Identify which cell holds the provided text, then report its (x, y) central coordinate. 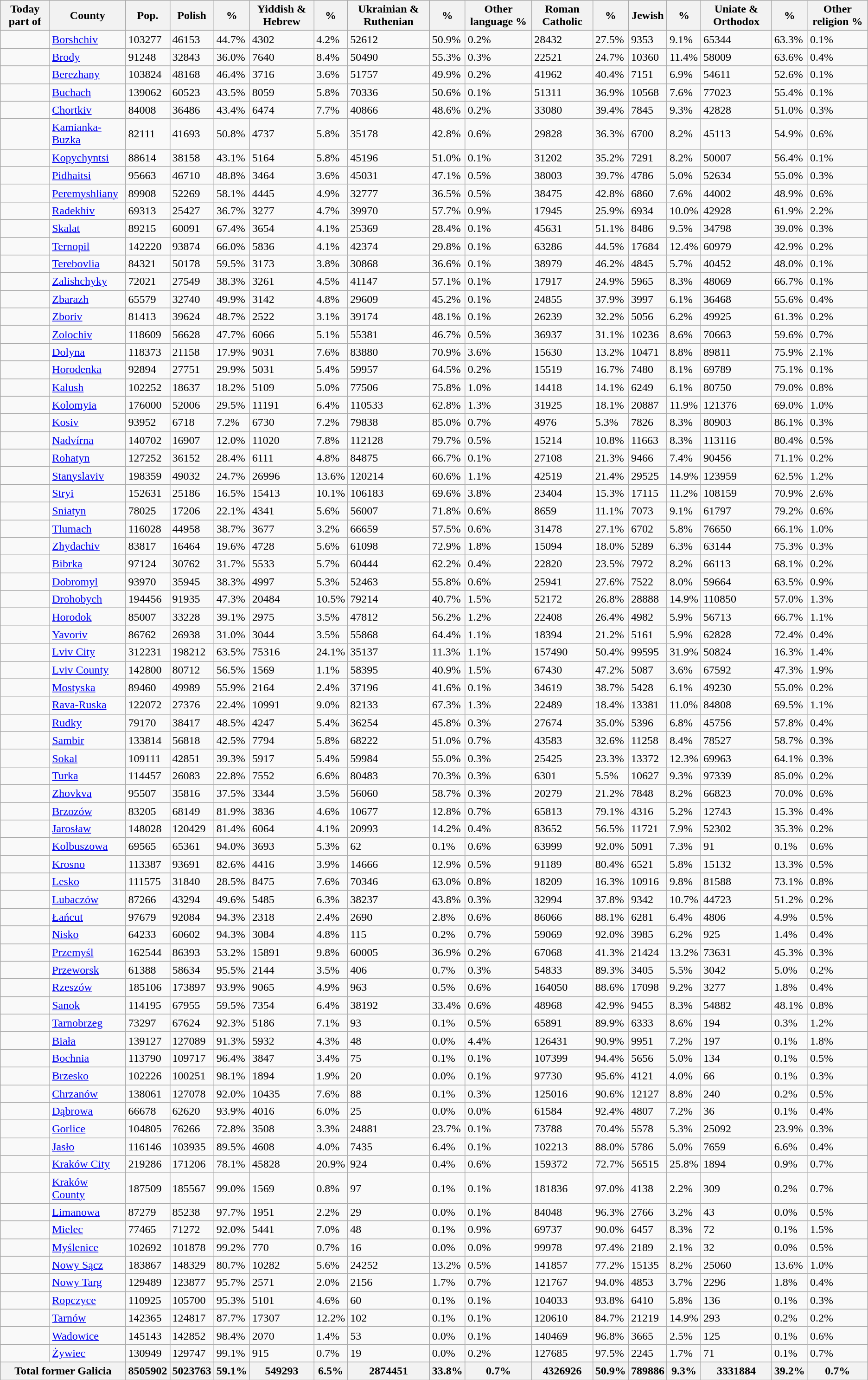
63.0% (447, 882)
113790 (147, 1058)
51.2% (789, 899)
6410 (647, 1300)
104033 (562, 1300)
11.0% (683, 705)
89215 (147, 228)
Stryi (88, 493)
Kraków County (88, 1188)
35945 (192, 582)
22820 (562, 564)
963 (389, 988)
924 (389, 1164)
43.8% (447, 899)
31.0% (232, 635)
64.4% (447, 635)
7354 (281, 1005)
116028 (147, 528)
2144 (281, 970)
4138 (647, 1188)
Ternopil (88, 246)
7.9% (683, 829)
61797 (736, 511)
75.3% (789, 546)
9342 (647, 899)
88.6% (610, 988)
46.7% (447, 334)
Uniate & Orthodox (736, 16)
77465 (147, 1230)
93.8% (610, 1300)
10.5% (331, 599)
29525 (647, 475)
97.7% (232, 1212)
3716 (281, 75)
52302 (736, 829)
Ukrainian & Ruthenian (389, 16)
91248 (147, 57)
57.1% (447, 282)
88.1% (610, 917)
16.5% (232, 493)
11663 (647, 440)
25092 (736, 1129)
66678 (147, 1111)
65813 (562, 811)
65344 (736, 39)
Mielec (88, 1230)
22489 (562, 705)
62828 (736, 635)
75.9% (789, 352)
55.8% (447, 582)
15891 (281, 952)
4121 (647, 1076)
127685 (562, 1353)
10435 (281, 1093)
42851 (192, 758)
6.5% (331, 1371)
140702 (147, 440)
79.7% (447, 440)
Przemyśl (88, 952)
3985 (647, 935)
Horodenka (88, 370)
9031 (281, 352)
4.7% (331, 211)
109111 (147, 758)
5656 (647, 1058)
4016 (281, 1111)
Tarnów (88, 1318)
55381 (389, 334)
43 (736, 1212)
2070 (281, 1335)
Other language % (498, 16)
18.4% (610, 705)
44723 (736, 899)
Lviv County (88, 670)
7794 (281, 740)
Drohobych (88, 599)
2571 (281, 1283)
72.4% (789, 635)
75316 (281, 652)
57.7% (447, 211)
113387 (147, 864)
25941 (562, 582)
48.0% (789, 264)
35816 (192, 793)
46.4% (232, 75)
2156 (389, 1283)
138061 (147, 1093)
142800 (147, 670)
73631 (736, 952)
Radekhiv (88, 211)
5087 (647, 670)
63144 (736, 546)
90456 (736, 458)
5109 (281, 387)
3.1% (331, 317)
Zboriv (88, 317)
7151 (647, 75)
26.4% (610, 617)
77506 (389, 387)
59.6% (789, 334)
Dąbrowa (88, 1111)
6111 (281, 458)
13.3% (789, 864)
48968 (562, 1005)
7.0% (331, 1230)
5.1% (331, 334)
63.6% (789, 57)
Other religion % (837, 16)
67.4% (232, 228)
Zbarazh (88, 299)
198359 (147, 475)
18.0% (610, 546)
88 (389, 1093)
104805 (147, 1129)
6064 (281, 829)
145143 (147, 1335)
6474 (281, 110)
23.3% (610, 758)
17115 (647, 493)
52463 (389, 582)
27674 (562, 723)
Lviv City (88, 652)
Sokal (88, 758)
84.7% (610, 1318)
4608 (281, 1147)
40.9% (447, 670)
79170 (147, 723)
102226 (147, 1076)
38979 (562, 264)
79.1% (610, 811)
8505902 (147, 1371)
32 (736, 1247)
5031 (281, 370)
Stanyslaviv (88, 475)
17098 (647, 988)
41962 (562, 75)
31840 (192, 882)
142220 (147, 246)
Zalishchyky (88, 282)
97339 (736, 776)
50.6% (447, 92)
61.9% (789, 211)
65579 (147, 299)
19 (389, 1353)
35137 (389, 652)
83880 (389, 352)
48.7% (232, 317)
69789 (736, 370)
5965 (647, 282)
136 (736, 1300)
28888 (647, 599)
Zhovkva (88, 793)
3.7% (683, 1283)
6860 (647, 193)
48.5% (232, 723)
9455 (647, 1005)
60 (389, 1300)
9353 (647, 39)
Lubaczów (88, 899)
42374 (389, 246)
89.5% (232, 1147)
11020 (281, 440)
2.5% (683, 1335)
66.0% (232, 246)
61.3% (789, 317)
Jewish (647, 16)
Brody (88, 57)
80750 (736, 387)
38003 (562, 175)
6.8% (683, 723)
Borshchiv (88, 39)
47.7% (232, 334)
19.6% (232, 546)
65361 (192, 847)
13372 (647, 758)
96.3% (610, 1212)
53 (389, 1335)
103935 (192, 1147)
41.6% (447, 687)
5.2% (683, 811)
Nowy Targ (88, 1283)
41147 (389, 282)
27.5% (610, 39)
2.0% (331, 1283)
6730 (281, 423)
36.6% (447, 264)
17945 (562, 211)
37196 (389, 687)
72 (736, 1230)
90.9% (610, 1040)
3693 (281, 847)
148329 (192, 1265)
5932 (281, 1040)
6281 (647, 917)
6934 (647, 211)
31925 (562, 405)
9.0% (331, 705)
83205 (147, 811)
11.1% (610, 511)
33.8% (447, 1371)
85238 (192, 1212)
25 (389, 1111)
60979 (736, 246)
93952 (147, 423)
43.5% (232, 92)
44.5% (610, 246)
915 (281, 1353)
7.3% (683, 847)
309 (736, 1188)
67068 (562, 952)
20 (389, 1076)
43294 (192, 899)
129489 (147, 1283)
70.0% (789, 793)
8475 (281, 882)
97.4% (610, 1247)
38158 (192, 158)
28.5% (232, 882)
39.7% (610, 175)
10282 (281, 1265)
4302 (281, 39)
4845 (647, 264)
2522 (281, 317)
41693 (192, 134)
Kosiv (88, 423)
82111 (147, 134)
Kraków City (88, 1164)
27.6% (610, 582)
Sniatyn (88, 511)
58395 (389, 670)
62.5% (789, 475)
3.3% (331, 1129)
93970 (147, 582)
4.2% (331, 39)
65891 (562, 1023)
Żywiec (88, 1353)
60602 (192, 935)
92084 (192, 917)
73788 (562, 1129)
89460 (147, 687)
64.1% (789, 758)
Brzesko (88, 1076)
10236 (647, 334)
102213 (562, 1147)
6301 (562, 776)
11.9% (683, 405)
67624 (192, 1023)
127089 (192, 1040)
37.9% (610, 299)
85007 (147, 617)
99.1% (232, 1353)
60.6% (447, 475)
Biała (88, 1040)
County (88, 16)
34619 (562, 687)
25186 (192, 493)
45113 (736, 134)
549293 (281, 1371)
50178 (192, 264)
55.4% (789, 92)
Polish (192, 16)
Łańcut (88, 917)
56007 (389, 511)
17307 (281, 1318)
45631 (562, 228)
7435 (389, 1147)
9.2% (683, 988)
97124 (147, 564)
95.5% (232, 970)
770 (281, 1247)
97730 (562, 1076)
86762 (147, 635)
52269 (192, 193)
4445 (281, 193)
29609 (389, 299)
4416 (281, 864)
925 (736, 935)
125 (736, 1335)
38475 (562, 193)
17684 (647, 246)
Zhydachiv (88, 546)
40.4% (610, 75)
29.8% (447, 246)
42928 (736, 211)
10.8% (610, 440)
79.0% (789, 387)
68222 (389, 740)
24881 (389, 1129)
7.7% (331, 110)
4806 (736, 917)
11191 (281, 405)
181836 (562, 1188)
115 (389, 935)
141857 (562, 1265)
293 (736, 1318)
Zolochiv (88, 334)
84875 (389, 458)
5917 (281, 758)
2766 (647, 1212)
Kolomyia (88, 405)
20993 (389, 829)
103277 (147, 39)
110850 (736, 599)
7659 (736, 1147)
77023 (736, 92)
109717 (192, 1058)
Horodok (88, 617)
56.4% (789, 158)
79.2% (789, 511)
105700 (192, 1300)
Kopychyntsi (88, 158)
219286 (147, 1164)
43.4% (232, 110)
64.5% (447, 370)
18.2% (232, 387)
88.0% (610, 1147)
198212 (192, 652)
Kolbuszowa (88, 847)
3665 (647, 1335)
7.8% (331, 440)
Jarosław (88, 829)
75.8% (447, 387)
110925 (147, 1300)
36254 (389, 723)
114195 (147, 1005)
15519 (562, 370)
Brzozów (88, 811)
10568 (647, 92)
12.9% (447, 864)
92894 (147, 370)
61584 (562, 1111)
Turka (88, 776)
50.4% (610, 652)
54611 (736, 75)
Krosno (88, 864)
125016 (562, 1093)
4853 (647, 1283)
93 (389, 1023)
45031 (389, 175)
4997 (281, 582)
49032 (192, 475)
3042 (736, 970)
157490 (562, 652)
8.0% (683, 582)
35178 (389, 134)
96.4% (232, 1058)
107399 (562, 1058)
46710 (192, 175)
Myślenice (88, 1247)
67430 (562, 670)
56515 (647, 1164)
39.2% (789, 1371)
33.4% (447, 1005)
Yavoriv (88, 635)
123877 (192, 1283)
4341 (281, 511)
7522 (647, 582)
Total former Galicia (63, 1371)
Today part of (25, 16)
71272 (192, 1230)
51311 (562, 92)
80903 (736, 423)
86.1% (789, 423)
3464 (281, 175)
73297 (147, 1023)
84321 (147, 264)
14.2% (447, 829)
22521 (562, 57)
55868 (389, 635)
44.7% (232, 39)
97679 (147, 917)
36152 (192, 458)
40866 (389, 110)
87266 (147, 899)
185106 (147, 988)
88614 (147, 158)
21.3% (610, 458)
Pop. (147, 16)
45.3% (789, 952)
91935 (192, 599)
41.3% (610, 952)
Peremyshliany (88, 193)
Tarnobrzeg (88, 1023)
52634 (736, 175)
Roman Catholic (562, 16)
121767 (562, 1283)
31202 (562, 158)
21424 (647, 952)
5091 (647, 847)
118373 (147, 352)
29 (389, 1212)
81.4% (232, 829)
Limanowa (88, 1212)
63999 (562, 847)
80.7% (232, 1265)
127252 (147, 458)
52.6% (789, 75)
69.0% (789, 405)
59.1% (232, 1371)
70663 (736, 334)
Ropczyce (88, 1300)
Mostyska (88, 687)
12127 (647, 1093)
20484 (281, 599)
10471 (647, 352)
32740 (192, 299)
Przeworsk (88, 970)
1951 (281, 1212)
60444 (389, 564)
9.5% (683, 228)
4.3% (331, 1040)
6457 (647, 1230)
62620 (192, 1111)
Buchach (88, 92)
183867 (147, 1265)
42519 (562, 475)
5786 (647, 1147)
194 (736, 1023)
36468 (736, 299)
18209 (562, 882)
24.1% (331, 652)
39.0% (789, 228)
34798 (736, 228)
5023763 (192, 1371)
36.3% (610, 134)
8486 (647, 228)
12.4% (683, 246)
4247 (281, 723)
Chrzanów (88, 1093)
26996 (281, 475)
10.1% (331, 493)
Skalat (88, 228)
36.5% (447, 193)
60005 (389, 952)
120429 (192, 829)
25.9% (610, 211)
84008 (147, 110)
20887 (647, 405)
24855 (562, 299)
2189 (647, 1247)
2318 (281, 917)
2296 (736, 1283)
66.1% (789, 528)
32777 (389, 193)
Rohatyn (88, 458)
116146 (147, 1147)
39.4% (610, 110)
6718 (192, 423)
Sambir (88, 740)
48.6% (447, 110)
89.9% (610, 1023)
5289 (647, 546)
20279 (562, 793)
56628 (192, 334)
194456 (147, 599)
139062 (147, 92)
70.4% (610, 1129)
69313 (147, 211)
6249 (647, 387)
9951 (647, 1040)
31.9% (683, 652)
56713 (736, 617)
98.4% (232, 1335)
6333 (647, 1023)
17.9% (232, 352)
27376 (192, 705)
38192 (389, 1005)
79214 (389, 599)
90.6% (610, 1093)
406 (389, 970)
52006 (192, 405)
4326926 (562, 1371)
49925 (736, 317)
99978 (562, 1247)
12.2% (331, 1318)
45.8% (447, 723)
58.1% (232, 193)
67955 (192, 1005)
142852 (192, 1335)
45196 (389, 158)
48069 (736, 282)
45756 (736, 723)
111575 (147, 882)
31.1% (610, 334)
97 (389, 1188)
187509 (147, 1188)
71 (736, 1353)
28432 (562, 39)
3508 (281, 1129)
3836 (281, 811)
121376 (736, 405)
39970 (389, 211)
7845 (647, 110)
47.1% (447, 175)
31478 (562, 528)
82.6% (232, 864)
Wadowice (88, 1335)
69565 (147, 847)
97.0% (610, 1188)
3261 (281, 282)
5578 (647, 1129)
91189 (562, 864)
52172 (562, 599)
90.0% (610, 1230)
11.4% (683, 57)
Tlumach (88, 528)
11721 (647, 829)
Berezhany (88, 75)
39.3% (232, 758)
45828 (281, 1164)
49230 (736, 687)
Rudky (88, 723)
5164 (281, 158)
2164 (281, 687)
95663 (147, 175)
3044 (281, 635)
16907 (192, 440)
Lesko (88, 882)
61388 (147, 970)
124817 (192, 1318)
78025 (147, 511)
56060 (389, 793)
25369 (389, 228)
27.1% (610, 528)
100251 (192, 1076)
83817 (147, 546)
27108 (562, 458)
40.7% (447, 599)
164050 (562, 988)
Nadvírna (88, 440)
27549 (192, 282)
81413 (147, 317)
12.8% (447, 811)
58009 (736, 57)
57.0% (789, 599)
69.6% (447, 493)
Kalush (88, 387)
23404 (562, 493)
15094 (562, 546)
89908 (147, 193)
312231 (147, 652)
3084 (281, 935)
94.4% (610, 1058)
6066 (281, 334)
26.8% (610, 599)
129747 (192, 1353)
12.0% (232, 440)
17206 (192, 511)
4786 (647, 175)
60091 (192, 228)
10916 (647, 882)
26938 (192, 635)
22.4% (232, 705)
240 (736, 1093)
113116 (736, 440)
3677 (281, 528)
140469 (562, 1335)
86393 (192, 952)
6521 (647, 864)
53.2% (232, 952)
71.1% (789, 458)
70346 (389, 882)
44958 (192, 528)
7826 (647, 423)
159372 (562, 1164)
55.9% (232, 687)
33080 (562, 110)
10.7% (683, 899)
8059 (281, 92)
36486 (192, 110)
2245 (647, 1353)
66 (736, 1076)
122072 (147, 705)
6700 (647, 134)
82133 (389, 705)
84048 (562, 1212)
59957 (389, 370)
162544 (147, 952)
79838 (389, 423)
70336 (389, 92)
48.9% (789, 193)
44002 (736, 193)
73.1% (789, 882)
22.1% (232, 511)
63.3% (789, 39)
10991 (281, 705)
3654 (281, 228)
7972 (647, 564)
72.7% (610, 1164)
39174 (389, 317)
Yiddish & Hebrew (281, 16)
97.5% (610, 1353)
2690 (389, 917)
3405 (647, 970)
114457 (147, 776)
50490 (389, 57)
5533 (281, 564)
92.4% (610, 1111)
16.7% (610, 370)
102692 (147, 1247)
Chortkiv (88, 110)
31.7% (232, 564)
68.1% (789, 564)
54882 (736, 1005)
99.2% (232, 1247)
78527 (736, 740)
139127 (147, 1040)
4.5% (331, 282)
95.7% (232, 1283)
Bochnia (88, 1058)
102 (389, 1318)
48.8% (232, 175)
7.4% (683, 458)
Kamianka-Buzka (88, 134)
46153 (192, 39)
3997 (647, 299)
35.2% (610, 158)
Dobromyl (88, 582)
130949 (147, 1353)
98.1% (232, 1076)
26239 (562, 317)
92.3% (232, 1023)
77.2% (610, 1265)
91.3% (232, 1040)
5396 (647, 723)
6702 (647, 528)
3142 (281, 299)
112128 (389, 440)
3.9% (331, 864)
57.8% (789, 723)
10677 (389, 811)
4976 (562, 423)
95.6% (610, 1076)
50.8% (232, 134)
76650 (736, 528)
96.8% (610, 1335)
39624 (192, 317)
120214 (389, 475)
25427 (192, 211)
133814 (147, 740)
56818 (192, 740)
5101 (281, 1300)
9466 (647, 458)
78.1% (232, 1164)
54.9% (789, 134)
33228 (192, 617)
25425 (562, 758)
22.8% (232, 776)
3331884 (736, 1371)
38237 (389, 899)
5186 (281, 1023)
Bibrka (88, 564)
62 (389, 847)
69963 (736, 758)
62.2% (447, 564)
72021 (147, 282)
23.7% (447, 1129)
152631 (147, 493)
66113 (736, 564)
Rava-Ruska (88, 705)
4737 (281, 134)
106183 (389, 493)
11.3% (447, 652)
81588 (736, 882)
48168 (192, 75)
7073 (647, 511)
134 (736, 1058)
6.0% (331, 1111)
14418 (562, 387)
10627 (647, 776)
59984 (389, 758)
72.9% (447, 546)
29.9% (232, 370)
86066 (562, 917)
27751 (192, 370)
15413 (281, 493)
80712 (192, 670)
67592 (736, 670)
4982 (647, 617)
93691 (192, 864)
23.5% (610, 564)
37.5% (232, 793)
5441 (281, 1230)
87.7% (232, 1318)
59069 (562, 935)
15132 (736, 864)
2.6% (837, 493)
56.2% (447, 617)
91 (736, 847)
13381 (647, 705)
32.2% (610, 317)
16464 (192, 546)
80483 (389, 776)
67.3% (447, 705)
5056 (647, 317)
25.8% (683, 1164)
20.9% (331, 1164)
83652 (562, 829)
95507 (147, 793)
4807 (647, 1111)
36.0% (232, 57)
49989 (192, 687)
101878 (192, 1247)
120610 (562, 1318)
71.8% (447, 511)
148028 (147, 829)
51757 (389, 75)
63286 (562, 246)
7552 (281, 776)
12.3% (683, 758)
57.5% (447, 528)
15214 (562, 440)
2975 (281, 617)
89.3% (610, 970)
103824 (147, 75)
8659 (562, 511)
15135 (647, 1265)
Nisko (88, 935)
43583 (562, 740)
89811 (736, 352)
126431 (562, 1040)
24252 (389, 1265)
110533 (389, 405)
36 (736, 1111)
127078 (192, 1093)
14666 (389, 864)
72.8% (232, 1129)
8.1% (683, 370)
171206 (192, 1164)
47812 (389, 617)
50824 (736, 652)
61098 (389, 546)
4728 (281, 546)
Nowy Sącz (88, 1265)
7291 (647, 158)
38417 (192, 723)
81.9% (232, 811)
3.4% (331, 1058)
58634 (192, 970)
Terebovlia (88, 264)
7.1% (331, 1023)
7848 (647, 793)
39.1% (232, 617)
43.1% (232, 158)
4316 (647, 811)
5161 (647, 635)
35.0% (610, 723)
54833 (562, 970)
11.2% (683, 493)
108159 (736, 493)
40452 (736, 264)
32994 (562, 899)
Gorlice (88, 1129)
15630 (562, 352)
10.0% (683, 211)
3847 (281, 1058)
12743 (736, 811)
22408 (562, 617)
35.3% (789, 829)
9065 (281, 988)
142365 (147, 1318)
173897 (192, 988)
102252 (147, 387)
32.6% (610, 740)
14.1% (610, 387)
Pidhaitsi (88, 175)
Sanok (88, 1005)
52612 (389, 39)
5485 (281, 899)
55.6% (789, 299)
Rzeszów (88, 988)
99.0% (232, 1188)
29.5% (232, 405)
18.1% (610, 405)
185567 (192, 1188)
47.2% (610, 670)
99595 (647, 652)
21219 (647, 1318)
789886 (647, 1371)
70.3% (447, 776)
21158 (192, 352)
32843 (192, 57)
29828 (562, 134)
25060 (736, 1265)
123959 (736, 475)
10360 (647, 57)
64233 (147, 935)
197 (736, 1040)
37.8% (610, 899)
5428 (647, 687)
16 (389, 1247)
3173 (281, 264)
95.3% (232, 1300)
24.9% (610, 282)
62.8% (447, 405)
45.2% (447, 299)
66659 (389, 528)
18637 (192, 387)
50007 (736, 158)
176000 (147, 405)
55.3% (447, 57)
87279 (147, 1212)
69.5% (789, 705)
4.4% (498, 1040)
36937 (562, 334)
2.8% (447, 917)
46.2% (610, 264)
Jasło (88, 1147)
42828 (736, 110)
36.7% (232, 211)
42.5% (232, 740)
93874 (192, 246)
118609 (147, 334)
11258 (647, 740)
76266 (192, 1129)
2874451 (389, 1371)
7480 (647, 370)
59664 (736, 582)
75 (389, 1058)
66823 (736, 793)
18394 (562, 635)
60523 (192, 92)
30762 (192, 564)
69737 (562, 1230)
68149 (192, 811)
75.1% (789, 370)
5836 (281, 246)
17917 (562, 282)
49.6% (232, 899)
26083 (192, 776)
Dolyna (88, 352)
21.4% (610, 475)
3344 (281, 793)
51.1% (610, 228)
7640 (281, 57)
30868 (389, 264)
6.9% (683, 75)
23.9% (789, 1129)
84808 (736, 705)
